Return the [X, Y] coordinate for the center point of the cell that contains the specified text.  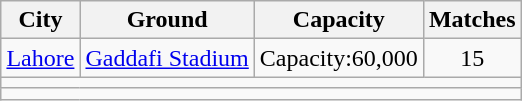
Capacity [338, 20]
Capacity:60,000 [338, 58]
Lahore [40, 58]
15 [472, 58]
Matches [472, 20]
Gaddafi Stadium [167, 58]
Ground [167, 20]
City [40, 20]
